Extract the [x, y] coordinate from the center of the cell holding the provided text.  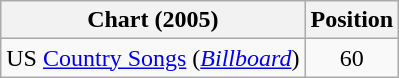
Chart (2005) [153, 20]
Position [352, 20]
US Country Songs (Billboard) [153, 58]
60 [352, 58]
